Identify which cell holds the provided text, then report its (x, y) central coordinate. 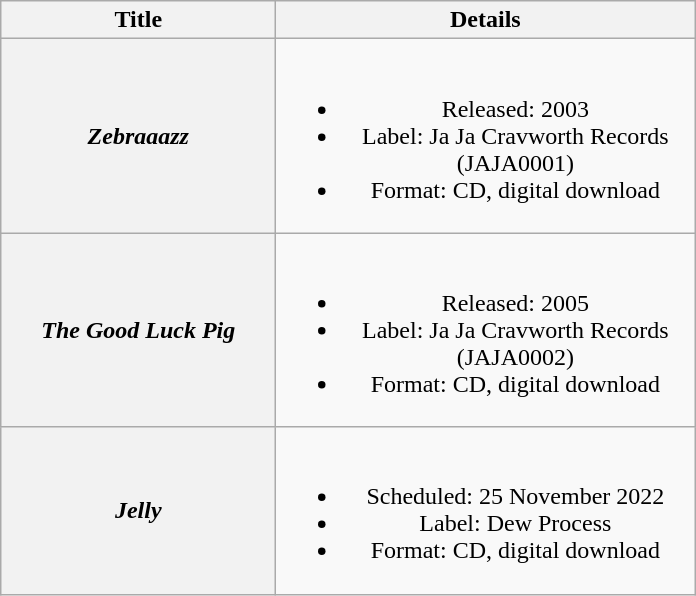
Title (138, 20)
The Good Luck Pig (138, 330)
Scheduled: 25 November 2022Label: Dew ProcessFormat: CD, digital download (486, 510)
Released: 2003Label: Ja Ja Cravworth Records (JAJA0001)Format: CD, digital download (486, 136)
Zebraaazz (138, 136)
Details (486, 20)
Released: 2005Label: Ja Ja Cravworth Records (JAJA0002)Format: CD, digital download (486, 330)
Jelly (138, 510)
